Pinpoint the cell where the given text exists, returning its [X, Y] midpoint coordinate. 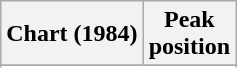
Peakposition [189, 34]
Chart (1984) [72, 34]
